Find where the given text appears and provide that cell's center as (x, y) coordinate. 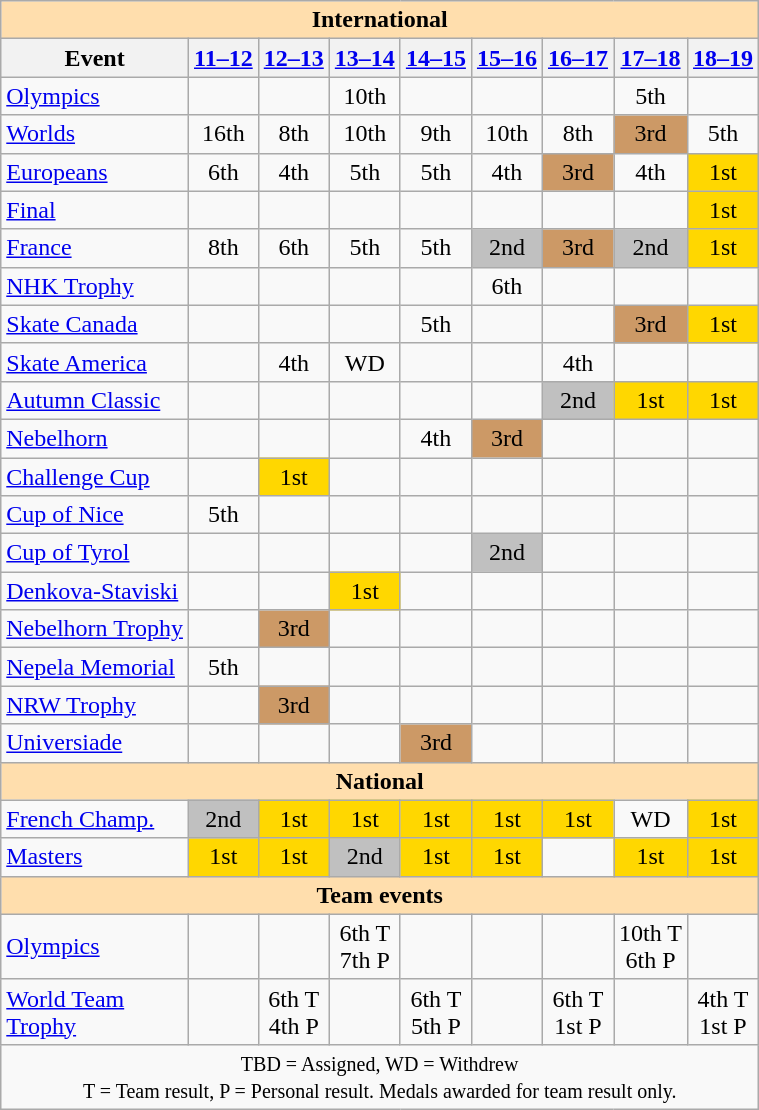
Team events (380, 895)
14–15 (436, 58)
NRW Trophy (95, 705)
Skate Canada (95, 324)
TBD = Assigned, WD = Withdrew T = Team result, P = Personal result. Medals awarded for team result only. (380, 1076)
International (380, 20)
4th T 1st P (724, 1012)
Denkova-Staviski (95, 591)
Nebelhorn (95, 438)
NHK Trophy (95, 286)
Autumn Classic (95, 400)
16–17 (578, 58)
12–13 (294, 58)
18–19 (724, 58)
10th T 6th P (651, 946)
17–18 (651, 58)
World TeamTrophy (95, 1012)
15–16 (506, 58)
6th T 5th P (436, 1012)
French Champ. (95, 819)
Europeans (95, 172)
9th (436, 134)
Cup of Nice (95, 515)
Skate America (95, 362)
6th T 1st P (578, 1012)
Nebelhorn Trophy (95, 629)
France (95, 248)
Universiade (95, 743)
13–14 (364, 58)
6th T 7th P (364, 946)
Event (95, 58)
Worlds (95, 134)
6th T 4th P (294, 1012)
Masters (95, 857)
Final (95, 210)
Challenge Cup (95, 477)
National (380, 781)
11–12 (223, 58)
Cup of Tyrol (95, 553)
Nepela Memorial (95, 667)
16th (223, 134)
